From the cell containing the given text, extract its center point as (X, Y) coordinate. 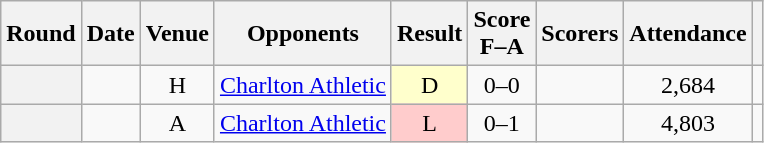
Attendance (688, 34)
Result (429, 34)
Date (110, 34)
0–1 (502, 123)
Scorers (580, 34)
0–0 (502, 85)
D (429, 85)
Venue (177, 34)
2,684 (688, 85)
A (177, 123)
Opponents (302, 34)
Round (41, 34)
ScoreF–A (502, 34)
L (429, 123)
H (177, 85)
4,803 (688, 123)
